From the cell containing the given text, extract its center point as [X, Y] coordinate. 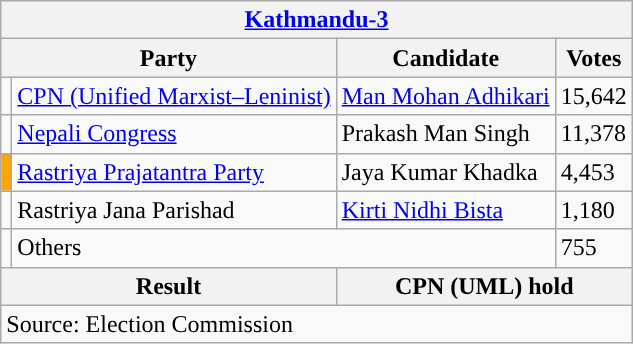
Rastriya Jana Parishad [174, 210]
Rastriya Prajatantra Party [174, 172]
Votes [594, 58]
Others [284, 248]
Candidate [446, 58]
Prakash Man Singh [446, 134]
CPN (Unified Marxist–Leninist) [174, 96]
CPN (UML) hold [484, 286]
Party [168, 58]
Source: Election Commission [317, 324]
1,180 [594, 210]
755 [594, 248]
Jaya Kumar Khadka [446, 172]
Man Mohan Adhikari [446, 96]
Result [168, 286]
11,378 [594, 134]
4,453 [594, 172]
15,642 [594, 96]
Kirti Nidhi Bista [446, 210]
Kathmandu-3 [317, 20]
Nepali Congress [174, 134]
